Locate the cell with the specified text and output its [x, y] center coordinate. 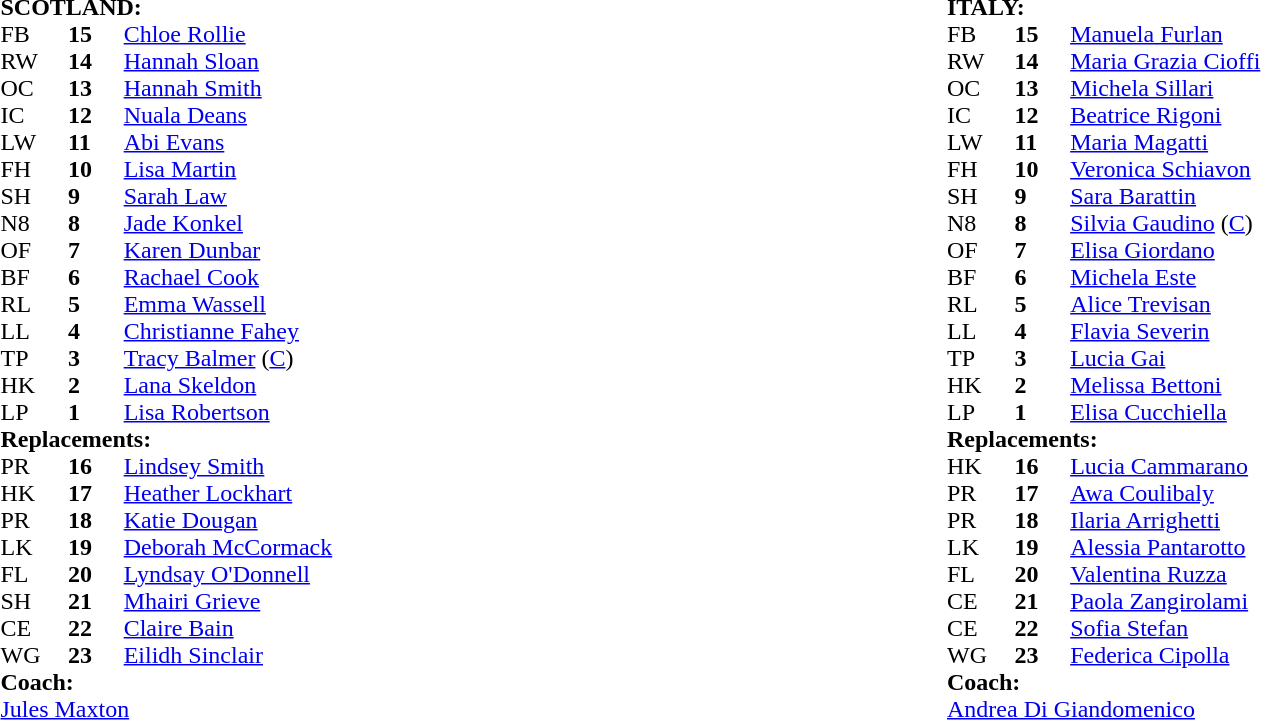
Christianne Fahey [328, 332]
Abi Evans [328, 142]
Hannah Sloan [328, 62]
Emma Wassell [328, 304]
Chloe Rollie [328, 34]
Claire Bain [328, 628]
Jade Konkel [328, 224]
Heather Lockhart [328, 494]
Replacements: [470, 440]
Lindsey Smith [328, 466]
Katie Dougan [328, 520]
Mhairi Grieve [328, 602]
Lyndsay O'Donnell [328, 574]
Nuala Deans [328, 116]
Sarah Law [328, 196]
Lisa Martin [328, 170]
Coach: [470, 682]
Rachael Cook [328, 278]
Eilidh Sinclair [328, 656]
Lisa Robertson [328, 412]
Deborah McCormack [328, 548]
Lana Skeldon [328, 386]
Hannah Smith [328, 88]
Karen Dunbar [328, 250]
Tracy Balmer (C) [328, 358]
